Pinpoint the cell where the given text exists, returning its [x, y] midpoint coordinate. 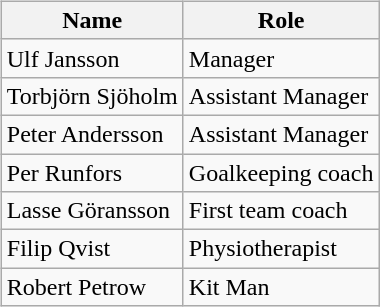
Name [92, 20]
First team coach [281, 211]
Filip Qvist [92, 249]
Torbjörn Sjöholm [92, 96]
Lasse Göransson [92, 211]
Kit Man [281, 287]
Peter Andersson [92, 134]
Physiotherapist [281, 249]
Ulf Jansson [92, 58]
Per Runfors [92, 173]
Goalkeeping coach [281, 173]
Role [281, 20]
Manager [281, 58]
Robert Petrow [92, 287]
